Search for the cell housing the specified text and yield its (x, y) center coordinate. 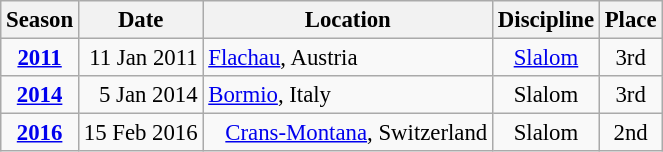
Discipline (546, 20)
5 Jan 2014 (140, 95)
15 Feb 2016 (140, 133)
Flachau, Austria (348, 58)
Crans-Montana, Switzerland (348, 133)
Bormio, Italy (348, 95)
11 Jan 2011 (140, 58)
Season (40, 20)
2nd (630, 133)
2014 (40, 95)
Date (140, 20)
2011 (40, 58)
2016 (40, 133)
Location (348, 20)
Place (630, 20)
